Return [X, Y] of the center of cell containing provided text 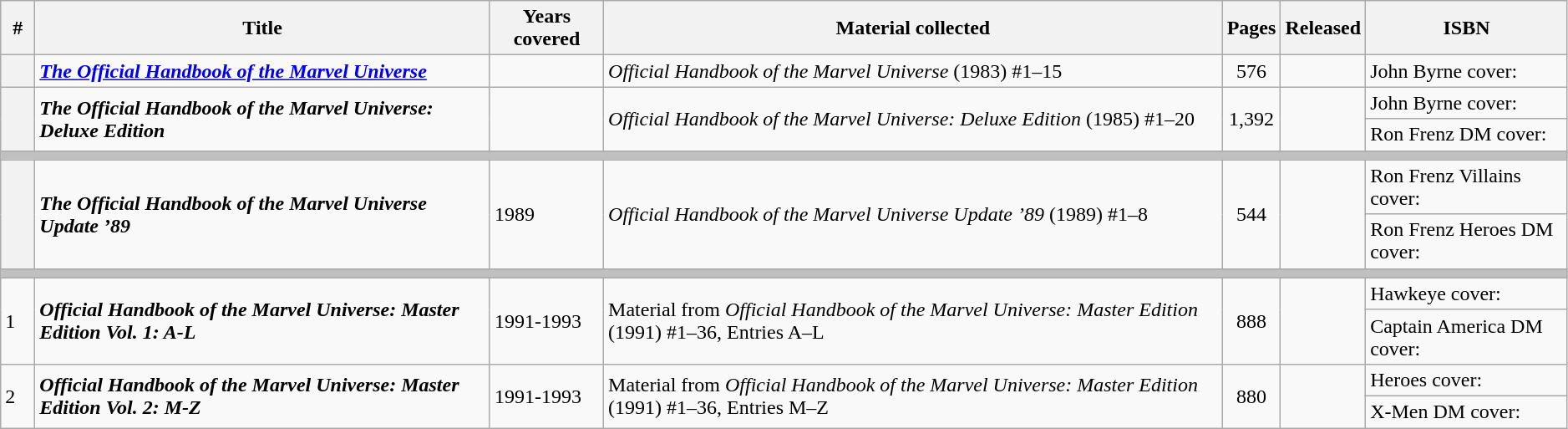
888 [1251, 321]
Official Handbook of the Marvel Universe Update ’89 (1989) #1–8 [914, 214]
ISBN [1467, 28]
Years covered [546, 28]
Official Handbook of the Marvel Universe: Master Edition Vol. 2: M-Z [262, 396]
Material collected [914, 28]
1 [18, 321]
Official Handbook of the Marvel Universe: Master Edition Vol. 1: A-L [262, 321]
Official Handbook of the Marvel Universe: Deluxe Edition (1985) #1–20 [914, 119]
The Official Handbook of the Marvel Universe Update ’89 [262, 214]
Released [1323, 28]
Heroes cover: [1467, 380]
The Official Handbook of the Marvel Universe: Deluxe Edition [262, 119]
1,392 [1251, 119]
Captain America DM cover: [1467, 336]
544 [1251, 214]
The Official Handbook of the Marvel Universe [262, 71]
880 [1251, 396]
1989 [546, 214]
Ron Frenz Heroes DM cover: [1467, 241]
# [18, 28]
Material from Official Handbook of the Marvel Universe: Master Edition (1991) #1–36, Entries M–Z [914, 396]
Title [262, 28]
Ron Frenz Villains cover: [1467, 187]
Material from Official Handbook of the Marvel Universe: Master Edition (1991) #1–36, Entries A–L [914, 321]
2 [18, 396]
X-Men DM cover: [1467, 411]
Ron Frenz DM cover: [1467, 135]
Pages [1251, 28]
Official Handbook of the Marvel Universe (1983) #1–15 [914, 71]
Hawkeye cover: [1467, 294]
576 [1251, 71]
